Locate the cell with the specified text and output its [x, y] center coordinate. 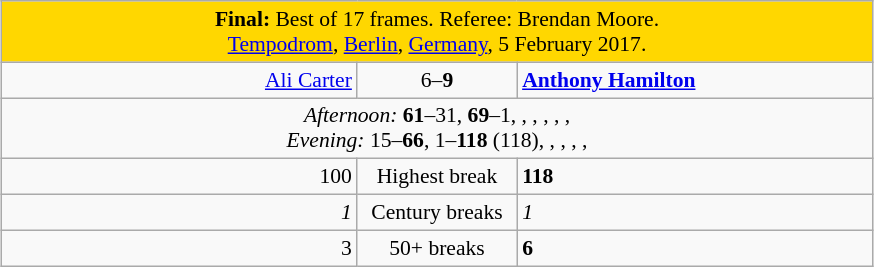
Afternoon: 61–31, 69–1, , , , , , Evening: 15–66, 1–118 (118), , , , , [437, 128]
3 [180, 248]
100 [180, 177]
Highest break [437, 177]
Anthony Hamilton [694, 80]
Ali Carter [180, 80]
Final: Best of 17 frames. Referee: Brendan Moore.Tempodrom, Berlin, Germany, 5 February 2017. [437, 32]
6–9 [437, 80]
118 [694, 177]
Century breaks [437, 213]
50+ breaks [437, 248]
6 [694, 248]
